Provide the (x, y) coordinate of the cell's center where the given text is located.  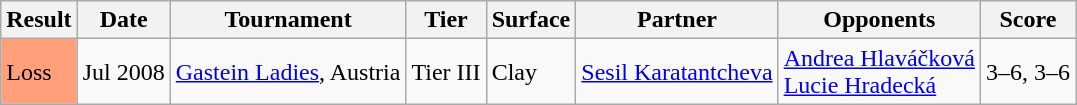
Gastein Ladies, Austria (288, 72)
Surface (531, 20)
Date (124, 20)
Tier III (446, 72)
Clay (531, 72)
Score (1028, 20)
Sesil Karatantcheva (677, 72)
Tier (446, 20)
Result (39, 20)
Andrea Hlaváčková Lucie Hradecká (879, 72)
Jul 2008 (124, 72)
Loss (39, 72)
3–6, 3–6 (1028, 72)
Partner (677, 20)
Tournament (288, 20)
Opponents (879, 20)
